Return [x, y] of the center of cell containing provided text 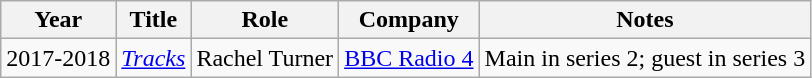
2017-2018 [58, 58]
Year [58, 20]
BBC Radio 4 [409, 58]
Notes [645, 20]
Title [154, 20]
Role [265, 20]
Tracks [154, 58]
Rachel Turner [265, 58]
Company [409, 20]
Main in series 2; guest in series 3 [645, 58]
